Return (X, Y) of the center of cell containing provided text 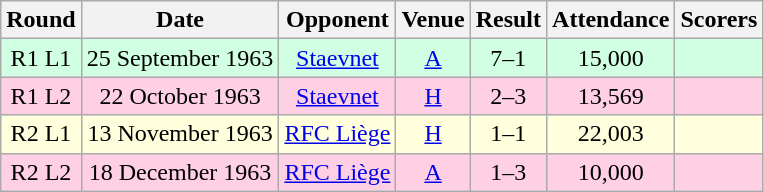
Date (180, 20)
1–1 (508, 134)
R1 L1 (41, 58)
15,000 (611, 58)
Scorers (719, 20)
R2 L1 (41, 134)
22 October 1963 (180, 96)
R1 L2 (41, 96)
Result (508, 20)
Round (41, 20)
7–1 (508, 58)
2–3 (508, 96)
18 December 1963 (180, 172)
13 November 1963 (180, 134)
Opponent (338, 20)
Venue (433, 20)
13,569 (611, 96)
25 September 1963 (180, 58)
22,003 (611, 134)
1–3 (508, 172)
R2 L2 (41, 172)
Attendance (611, 20)
10,000 (611, 172)
